Return the (x, y) coordinate for the center point of the cell that contains the specified text.  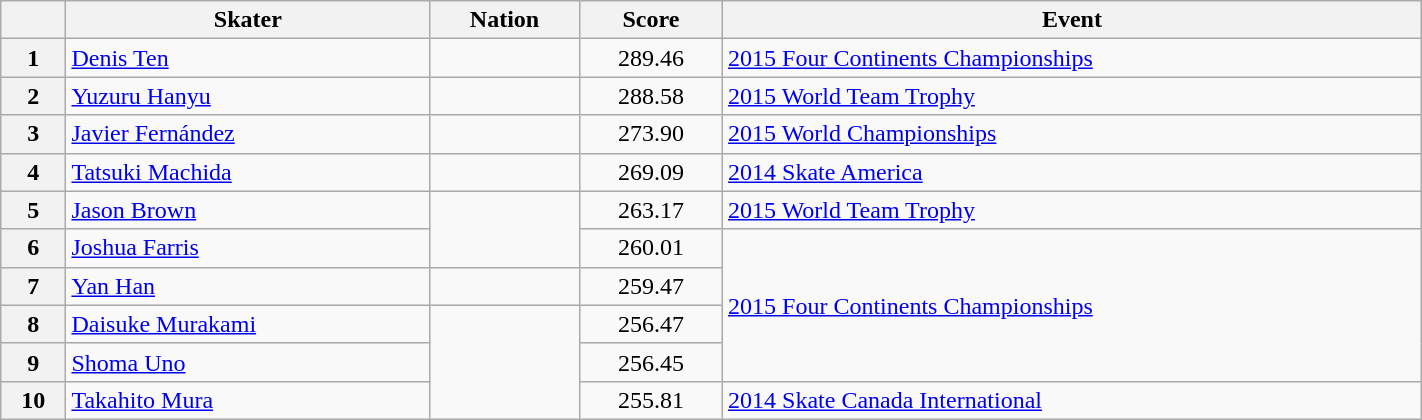
273.90 (650, 134)
6 (34, 248)
288.58 (650, 96)
3 (34, 134)
Daisuke Murakami (248, 324)
9 (34, 362)
Joshua Farris (248, 248)
10 (34, 400)
Nation (505, 20)
255.81 (650, 400)
Denis Ten (248, 58)
Tatsuki Machida (248, 172)
260.01 (650, 248)
7 (34, 286)
2014 Skate Canada International (1072, 400)
Event (1072, 20)
289.46 (650, 58)
Takahito Mura (248, 400)
Skater (248, 20)
256.45 (650, 362)
2014 Skate America (1072, 172)
4 (34, 172)
256.47 (650, 324)
269.09 (650, 172)
Yan Han (248, 286)
8 (34, 324)
5 (34, 210)
259.47 (650, 286)
Jason Brown (248, 210)
1 (34, 58)
Javier Fernández (248, 134)
Shoma Uno (248, 362)
2 (34, 96)
263.17 (650, 210)
Yuzuru Hanyu (248, 96)
2015 World Championships (1072, 134)
Score (650, 20)
